Search for the cell housing the specified text and yield its [x, y] center coordinate. 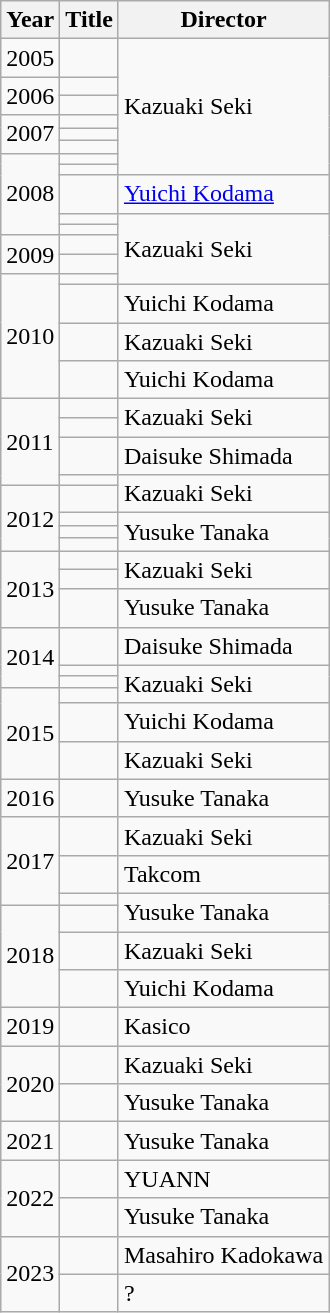
2022 [30, 1198]
Takcom [223, 874]
Kasico [223, 1027]
? [223, 1293]
2009 [30, 254]
2014 [30, 657]
Director [223, 20]
2018 [30, 956]
2021 [30, 1141]
2012 [30, 518]
Title [90, 20]
2017 [30, 860]
Masahiro Kadokawa [223, 1255]
2010 [30, 336]
2020 [30, 1084]
2016 [30, 798]
2006 [30, 96]
2007 [30, 134]
2013 [30, 589]
YUANN [223, 1179]
2015 [30, 733]
2005 [30, 58]
2023 [30, 1274]
Year [30, 20]
2008 [30, 194]
2011 [30, 442]
2019 [30, 1027]
